Find where the given text appears and provide that cell's center as [X, Y] coordinate. 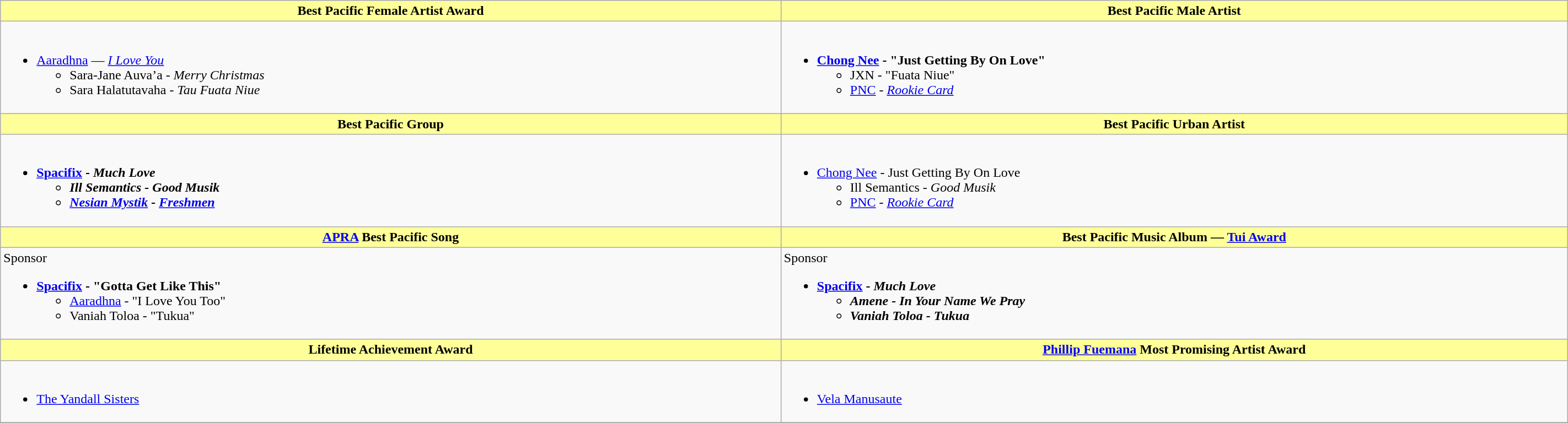
Aaradhna — I Love YouSara-Jane Auva’a - Merry ChristmasSara Halatutavaha - Tau Fuata Niue [391, 67]
Vela Manusaute [1174, 391]
Best Pacific Music Album — Tui Award [1174, 237]
Best Pacific Female Artist Award [391, 11]
Chong Nee - "Just Getting By On Love"JXN - "Fuata Niue"PNC - Rookie Card [1174, 67]
Spacifix - Much LoveIll Semantics - Good MusikNesian Mystik - Freshmen [391, 181]
Best Pacific Male Artist [1174, 11]
Phillip Fuemana Most Promising Artist Award [1174, 350]
The Yandall Sisters [391, 391]
SponsorSpacifix - "Gotta Get Like This"Aaradhna - "I Love You Too"Vaniah Toloa - "Tukua" [391, 293]
Chong Nee - Just Getting By On LoveIll Semantics - Good MusikPNC - Rookie Card [1174, 181]
Lifetime Achievement Award [391, 350]
APRA Best Pacific Song [391, 237]
Best Pacific Group [391, 124]
Best Pacific Urban Artist [1174, 124]
SponsorSpacifix - Much LoveAmene - In Your Name We PrayVaniah Toloa - Tukua [1174, 293]
